Detect which cell encompasses the target text, then output its (x, y) center coordinate. 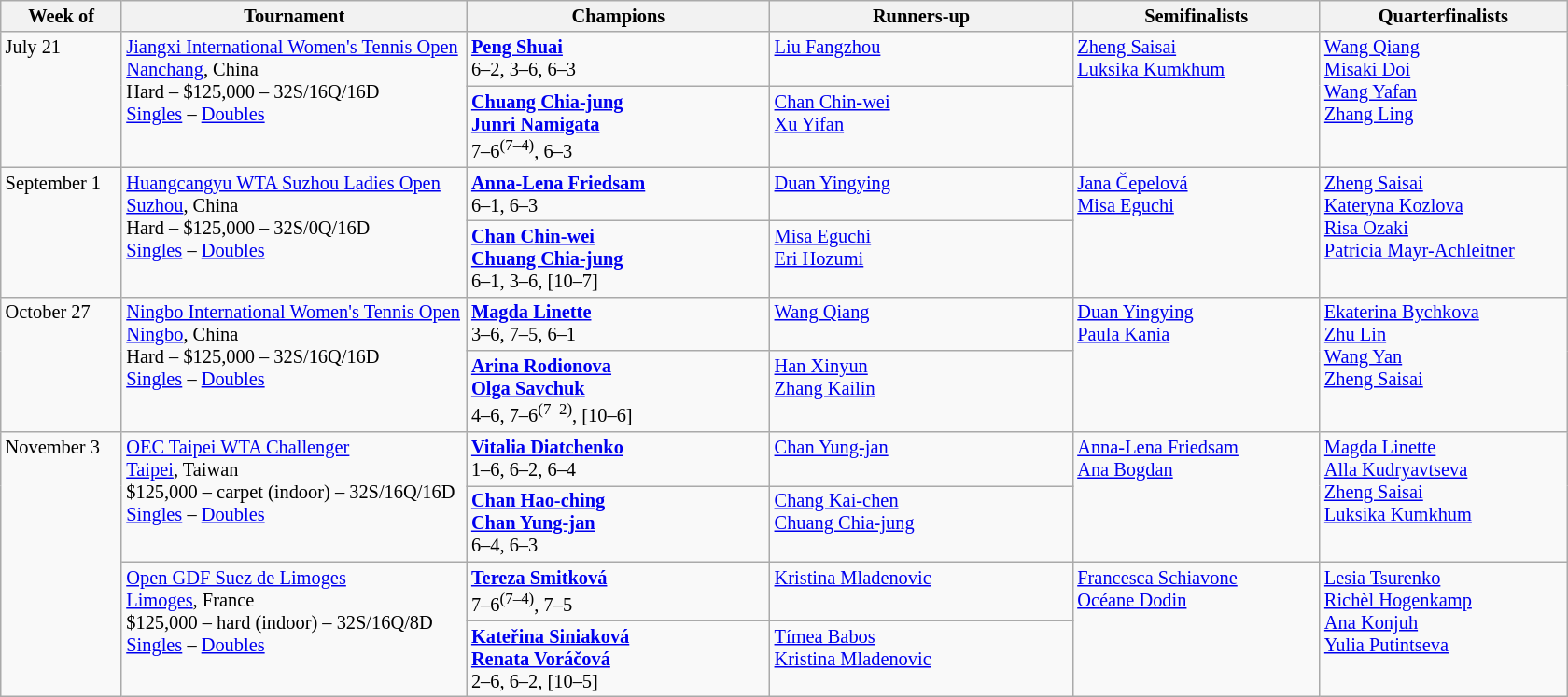
Week of (62, 16)
Tímea Babos Kristina Mladenovic (922, 659)
Lesia Tsurenko Richèl Hogenkamp Ana Konjuh Yulia Putintseva (1443, 629)
Chan Hao-ching Chan Yung-jan 6–4, 6–3 (618, 523)
Magda Linette Alla Kudryavtseva Zheng Saisai Luksika Kumkhum (1443, 496)
November 3 (62, 565)
Ningbo International Women's Tennis Open Ningbo, China Hard – $125,000 – 32S/16Q/16D Singles – Doubles (294, 364)
Duan Yingying (922, 194)
Liu Fangzhou (922, 59)
Arina Rodionova Olga Savchuk 4–6, 7–6(7–2), [10–6] (618, 392)
Vitalia Diatchenko 1–6, 6–2, 6–4 (618, 459)
Huangcangyu WTA Suzhou Ladies Open Suzhou, China Hard – $125,000 – 32S/0Q/16D Singles – Doubles (294, 231)
Quarterfinalists (1443, 16)
Anna-Lena Friedsam Ana Bogdan (1197, 496)
Zheng Saisai Luksika Kumkhum (1197, 99)
Duan Yingying Paula Kania (1197, 364)
Tournament (294, 16)
Wang Qiang Misaki Doi Wang Yafan Zhang Ling (1443, 99)
Peng Shuai 6–2, 3–6, 6–3 (618, 59)
Runners-up (922, 16)
Anna-Lena Friedsam 6–1, 6–3 (618, 194)
July 21 (62, 99)
Champions (618, 16)
Kristina Mladenovic (922, 592)
Chan Yung-jan (922, 459)
Francesca Schiavone Océane Dodin (1197, 629)
Jiangxi International Women's Tennis Open Nanchang, China Hard – $125,000 – 32S/16Q/16D Singles – Doubles (294, 99)
Chuang Chia-jung Junri Namigata 7–6(7–4), 6–3 (618, 127)
Kateřina Siniaková Renata Voráčová 2–6, 6–2, [10–5] (618, 659)
October 27 (62, 364)
Semifinalists (1197, 16)
Open GDF Suez de Limoges Limoges, France $125,000 – hard (indoor) – 32S/16Q/8D Singles – Doubles (294, 629)
Wang Qiang (922, 324)
Chan Chin-wei Chuang Chia-jung 6–1, 3–6, [10–7] (618, 258)
Misa Eguchi Eri Hozumi (922, 258)
Ekaterina Bychkova Zhu Lin Wang Yan Zheng Saisai (1443, 364)
Jana Čepelová Misa Eguchi (1197, 231)
Chang Kai-chen Chuang Chia-jung (922, 523)
Zheng Saisai Kateryna Kozlova Risa Ozaki Patricia Mayr-Achleitner (1443, 231)
OEC Taipei WTA Challenger Taipei, Taiwan $125,000 – carpet (indoor) – 32S/16Q/16D Singles – Doubles (294, 496)
Chan Chin-wei Xu Yifan (922, 127)
Tereza Smitková 7–6(7–4), 7–5 (618, 592)
Magda Linette 3–6, 7–5, 6–1 (618, 324)
September 1 (62, 231)
Han Xinyun Zhang Kailin (922, 392)
